Pinpoint the cell where the given text exists, returning its [X, Y] midpoint coordinate. 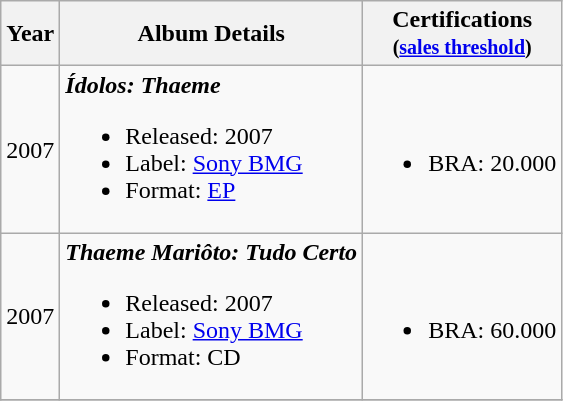
Year [30, 34]
BRA: 60.000 [462, 316]
Thaeme Mariôto: Tudo CertoReleased: 2007Label: Sony BMGFormat: CD [212, 316]
BRA: 20.000 [462, 150]
Certifications(sales threshold) [462, 34]
Ídolos: ThaemeReleased: 2007Label: Sony BMGFormat: EP [212, 150]
Album Details [212, 34]
